Scan for the cell matching the given text and deliver its [x, y] coordinate at center. 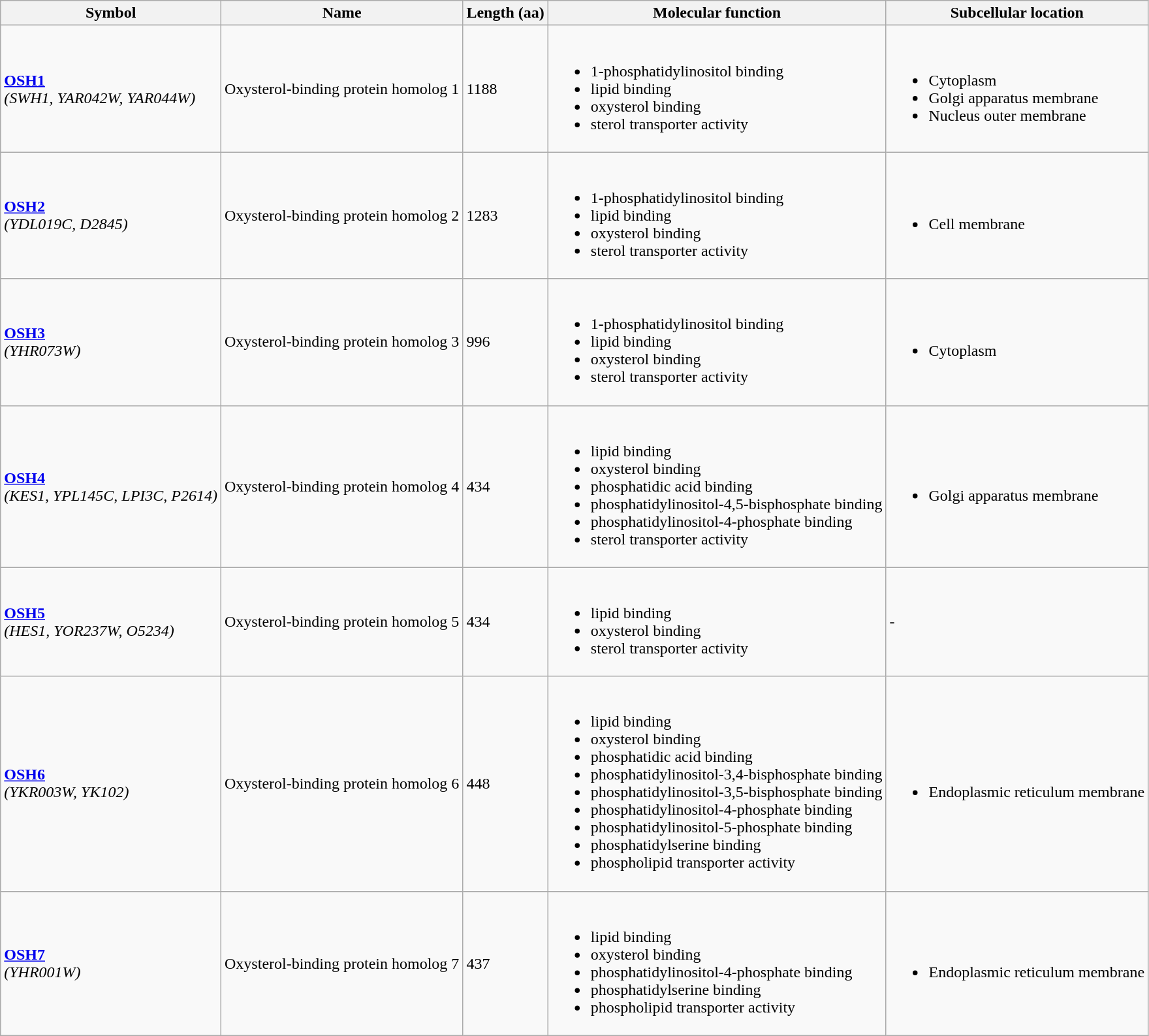
Length (aa) [505, 13]
Oxysterol-binding protein homolog 1 [342, 89]
Oxysterol-binding protein homolog 6 [342, 783]
Symbol [111, 13]
OSH4 (KES1, YPL145C, LPI3C, P2614) [111, 486]
Name [342, 13]
OSH1 (SWH1, YAR042W, YAR044W) [111, 89]
OSH7 (YHR001W) [111, 964]
lipid bindingoxysterol bindingsterol transporter activity [717, 621]
Molecular function [717, 13]
OSH5 (HES1, YOR237W, O5234) [111, 621]
lipid bindingoxysterol bindingphosphatidylinositol-4-phosphate bindingphosphatidylserine bindingphospholipid transporter activity [717, 964]
- [1017, 621]
1188 [505, 89]
Cell membrane [1017, 215]
CytoplasmGolgi apparatus membraneNucleus outer membrane [1017, 89]
996 [505, 342]
Oxysterol-binding protein homolog 2 [342, 215]
1283 [505, 215]
Oxysterol-binding protein homolog 3 [342, 342]
OSH6 (YKR003W, YK102) [111, 783]
Oxysterol-binding protein homolog 7 [342, 964]
Oxysterol-binding protein homolog 5 [342, 621]
Golgi apparatus membrane [1017, 486]
448 [505, 783]
OSH3 (YHR073W) [111, 342]
Oxysterol-binding protein homolog 4 [342, 486]
OSH2 (YDL019C, D2845) [111, 215]
437 [505, 964]
Subcellular location [1017, 13]
Cytoplasm [1017, 342]
